Pinpoint the cell where the given text exists, returning its (X, Y) midpoint coordinate. 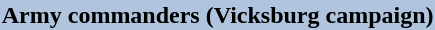
Army commanders (Vicksburg campaign) (218, 15)
